From the cell containing the given text, extract its center point as (x, y) coordinate. 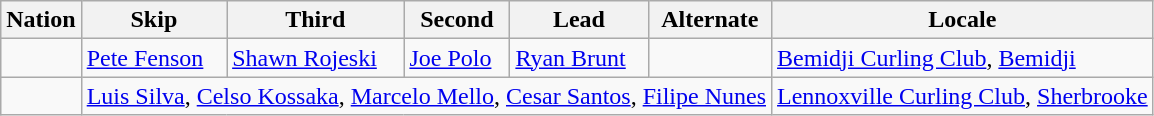
Bemidji Curling Club, Bemidji (963, 58)
Third (316, 20)
Ryan Brunt (579, 58)
Skip (154, 20)
Joe Polo (457, 58)
Nation (41, 20)
Pete Fenson (154, 58)
Lennoxville Curling Club, Sherbrooke (963, 96)
Luis Silva, Celso Kossaka, Marcelo Mello, Cesar Santos, Filipe Nunes (426, 96)
Second (457, 20)
Lead (579, 20)
Shawn Rojeski (316, 58)
Locale (963, 20)
Alternate (710, 20)
